Extract the (x, y) coordinate from the center of the cell holding the provided text.  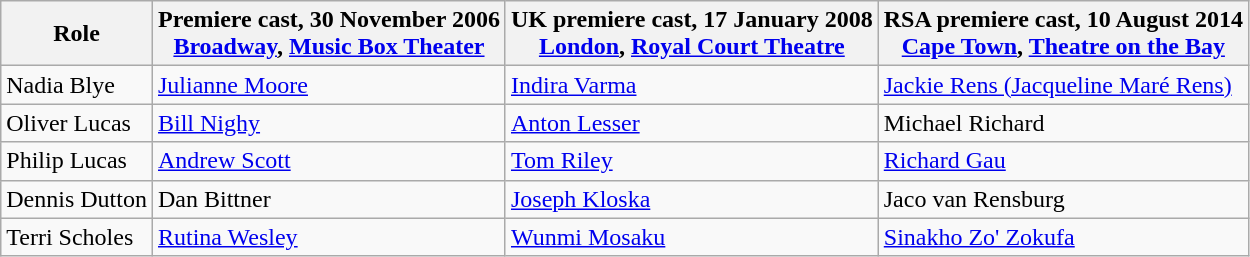
Philip Lucas (77, 161)
Indira Varma (692, 85)
Andrew Scott (328, 161)
Anton Lesser (692, 123)
Dennis Dutton (77, 199)
Nadia Blye (77, 85)
Premiere cast, 30 November 2006Broadway, Music Box Theater (328, 34)
RSA premiere cast, 10 August 2014Cape Town, Theatre on the Bay (1063, 34)
Jackie Rens (Jacqueline Maré Rens) (1063, 85)
Oliver Lucas (77, 123)
Tom Riley (692, 161)
Bill Nighy (328, 123)
Terri Scholes (77, 237)
Jaco van Rensburg (1063, 199)
Michael Richard (1063, 123)
Wunmi Mosaku (692, 237)
Joseph Kloska (692, 199)
Rutina Wesley (328, 237)
Sinakho Zo' Zokufa (1063, 237)
Julianne Moore (328, 85)
Role (77, 34)
UK premiere cast, 17 January 2008London, Royal Court Theatre (692, 34)
Richard Gau (1063, 161)
Dan Bittner (328, 199)
